Provide the (X, Y) coordinate of the cell's center where the given text is located.  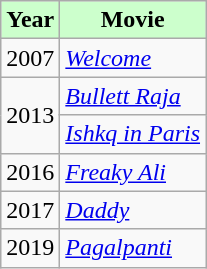
Bullett Raja (133, 96)
Welcome (133, 58)
2016 (30, 172)
Ishkq in Paris (133, 134)
Daddy (133, 210)
Year (30, 20)
Freaky Ali (133, 172)
2007 (30, 58)
2019 (30, 248)
Movie (133, 20)
2013 (30, 115)
2017 (30, 210)
Pagalpanti (133, 248)
